Locate the cell with the specified text and output its [X, Y] center coordinate. 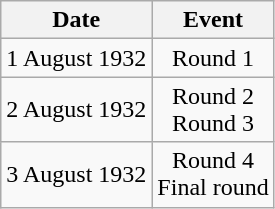
1 August 1932 [76, 58]
3 August 1932 [76, 174]
Round 2Round 3 [213, 110]
Round 1 [213, 58]
Event [213, 20]
Date [76, 20]
Round 4Final round [213, 174]
2 August 1932 [76, 110]
